Extract the [X, Y] coordinate from the center of the cell holding the provided text.  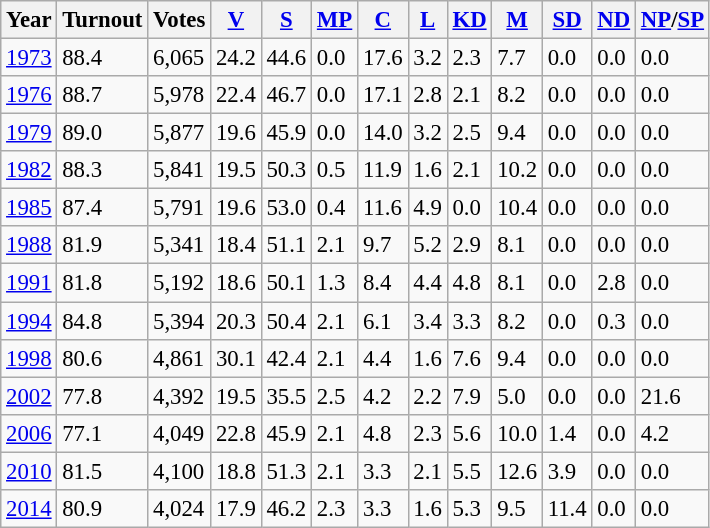
17.6 [383, 58]
V [236, 20]
10.2 [517, 170]
18.4 [236, 245]
17.9 [236, 509]
1976 [29, 95]
1.4 [567, 433]
2.2 [428, 396]
1973 [29, 58]
7.7 [517, 58]
5,192 [180, 283]
46.2 [286, 509]
NP/SP [672, 20]
81.8 [102, 283]
C [383, 20]
2.9 [470, 245]
1985 [29, 208]
50.3 [286, 170]
14.0 [383, 133]
7.6 [470, 358]
5,791 [180, 208]
M [517, 20]
88.3 [102, 170]
6.1 [383, 321]
2002 [29, 396]
2006 [29, 433]
4,100 [180, 471]
21.6 [672, 396]
10.4 [517, 208]
5.3 [470, 509]
51.3 [286, 471]
MP [335, 20]
5,978 [180, 95]
8.4 [383, 283]
6,065 [180, 58]
11.6 [383, 208]
5,394 [180, 321]
7.9 [470, 396]
4,049 [180, 433]
5.2 [428, 245]
24.2 [236, 58]
5.6 [470, 433]
4.9 [428, 208]
12.6 [517, 471]
22.4 [236, 95]
Votes [180, 20]
1998 [29, 358]
51.1 [286, 245]
3.4 [428, 321]
84.8 [102, 321]
1.3 [335, 283]
10.0 [517, 433]
0.4 [335, 208]
9.7 [383, 245]
77.8 [102, 396]
4,861 [180, 358]
1979 [29, 133]
20.3 [236, 321]
0.5 [335, 170]
5.0 [517, 396]
2014 [29, 509]
77.1 [102, 433]
0.3 [614, 321]
1991 [29, 283]
50.4 [286, 321]
80.6 [102, 358]
88.7 [102, 95]
81.9 [102, 245]
81.5 [102, 471]
17.1 [383, 95]
1988 [29, 245]
4,392 [180, 396]
18.6 [236, 283]
53.0 [286, 208]
88.4 [102, 58]
11.4 [567, 509]
5,877 [180, 133]
89.0 [102, 133]
ND [614, 20]
SD [567, 20]
50.1 [286, 283]
Year [29, 20]
22.8 [236, 433]
18.8 [236, 471]
1994 [29, 321]
46.7 [286, 95]
44.6 [286, 58]
5,841 [180, 170]
11.9 [383, 170]
87.4 [102, 208]
Turnout [102, 20]
KD [470, 20]
3.9 [567, 471]
1982 [29, 170]
5.5 [470, 471]
80.9 [102, 509]
2010 [29, 471]
42.4 [286, 358]
5,341 [180, 245]
35.5 [286, 396]
S [286, 20]
9.5 [517, 509]
4,024 [180, 509]
30.1 [236, 358]
L [428, 20]
